Pinpoint the cell where the given text exists, returning its (X, Y) midpoint coordinate. 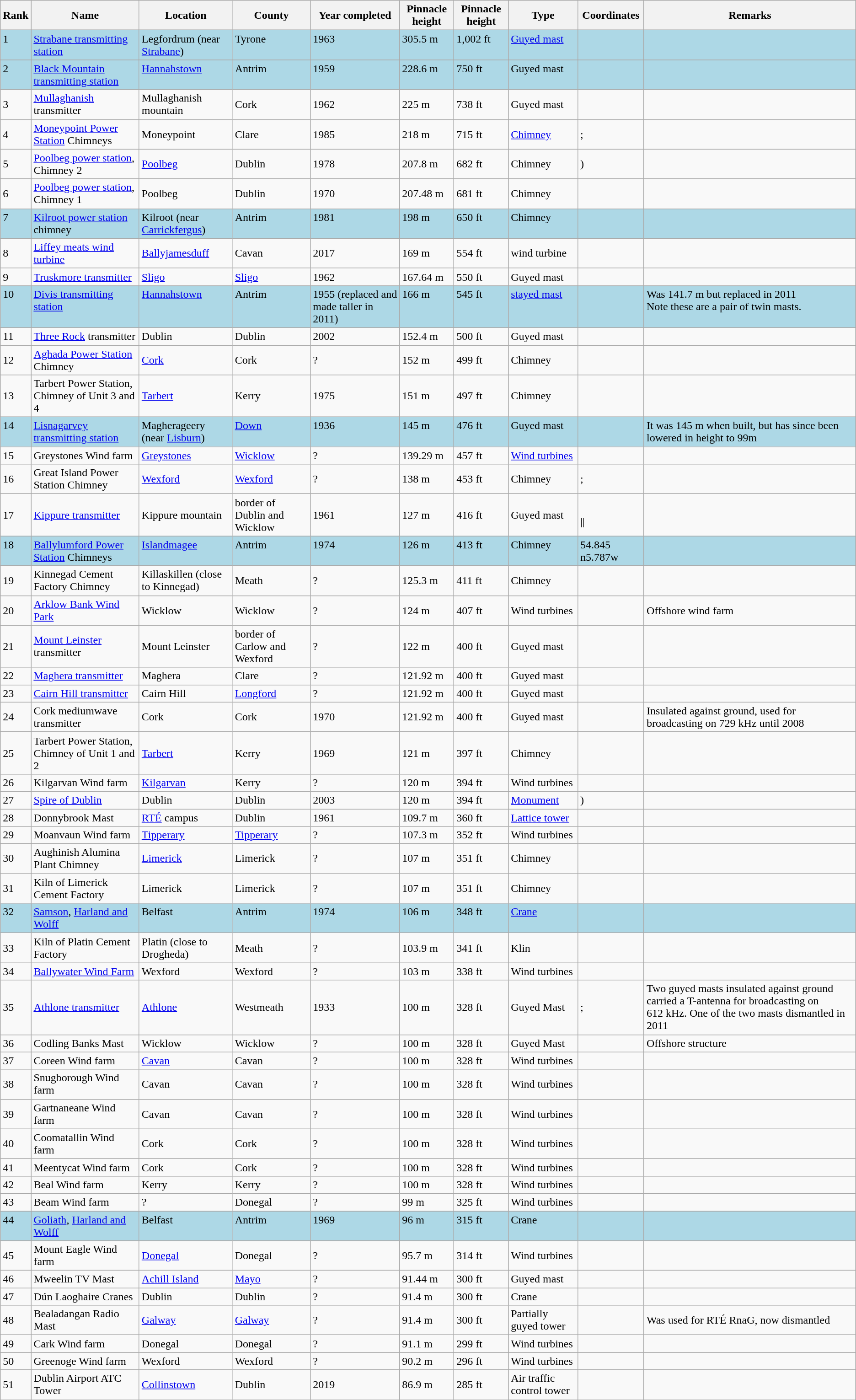
Two guyed masts insulated against ground carried a T-antenna for broadcasting on 612 kHz. One of the two masts dismantled in 2011 (750, 1007)
228.6 m (427, 75)
1985 (355, 134)
151 m (427, 396)
103 m (427, 971)
Remarks (750, 16)
18 (16, 551)
Platin (close to Drogheda) (186, 948)
Mount Leinster (186, 646)
499 ft (481, 359)
682 ft (481, 164)
Kilroot power station chimney (85, 223)
407 ft (481, 610)
126 m (427, 551)
Kiln of Limerick Cement Factory (85, 888)
Three Rock transmitter (85, 336)
325 ft (481, 1202)
Mweelin TV Mast (85, 1279)
Kinnegad Cement Factory Chimney (85, 581)
500 ft (481, 336)
Moneypoint Power Station Chimneys (85, 134)
1963 (355, 45)
12 (16, 359)
43 (16, 1202)
Gartnaneane Wind farm (85, 1114)
5 (16, 164)
Legfordrum (near Strabane) (186, 45)
Cairn Hill (186, 693)
Mayo (272, 1279)
1955 (replaced and made taller in 2011) (355, 306)
91.1 m (427, 1344)
715 ft (481, 134)
397 ft (481, 753)
Cairn Hill transmitter (85, 693)
2003 (355, 800)
Meentycat Wind farm (85, 1167)
2019 (355, 1385)
125.3 m (427, 581)
3 (16, 104)
411 ft (481, 581)
Athlone transmitter (85, 1007)
Mullaghanish transmitter (85, 104)
Ballywater Wind Farm (85, 971)
Greenoge Wind farm (85, 1361)
51 (16, 1385)
198 m (427, 223)
Poolbeg power station, Chimney 1 (85, 194)
225 m (427, 104)
14 (16, 432)
Greystones (186, 456)
Truskmore transmitter (85, 277)
341 ft (481, 948)
95.7 m (427, 1256)
Liffey meats wind turbine (85, 253)
207.48 m (427, 194)
121 m (427, 753)
109.7 m (427, 817)
738 ft (481, 104)
7 (16, 223)
45 (16, 1256)
16 (16, 479)
9 (16, 277)
413 ft (481, 551)
10 (16, 306)
127 m (427, 515)
Black Mountain transmitting station (85, 75)
Air traffic control tower (543, 1385)
Coordinates (611, 16)
Aghada Power Station Chimney (85, 359)
49 (16, 1344)
Athlone (186, 1007)
1975 (355, 396)
Tarbert Power Station, Chimney of Unit 1 and 2 (85, 753)
124 m (427, 610)
25 (16, 753)
285 ft (481, 1385)
30 (16, 859)
Rank (16, 16)
750 ft (481, 75)
2 (16, 75)
Great Island Power Station Chimney (85, 479)
1981 (355, 223)
stayed mast (543, 306)
681 ft (481, 194)
39 (16, 1114)
Moneypoint (186, 134)
Westmeath (272, 1007)
Arklow Bank Wind Park (85, 610)
Klin (543, 948)
Name (85, 16)
Insulated against ground, used for broadcasting on 729 kHz until 2008 (750, 717)
Lisnagarvey transmitting station (85, 432)
Goliath, Harland and Wolff (85, 1226)
476 ft (481, 432)
Samson, Harland and Wolff (85, 918)
Greystones Wind farm (85, 456)
Snugborough Wind farm (85, 1084)
550 ft (481, 277)
152 m (427, 359)
33 (16, 948)
Killaskillen (close to Kinnegad) (186, 581)
border of Carlow and Wexford (272, 646)
152.4 m (427, 336)
Divis transmitting station (85, 306)
453 ft (481, 479)
8 (16, 253)
2002 (355, 336)
545 ft (481, 306)
Was used for RTÉ RnaG, now dismantled (750, 1320)
Donnybrook Mast (85, 817)
50 (16, 1361)
38 (16, 1084)
Offshore wind farm (750, 610)
Tarbert Power Station, Chimney of Unit 3 and 4 (85, 396)
Collinstown (186, 1385)
1978 (355, 164)
27 (16, 800)
Longford (272, 693)
wind turbine (543, 253)
RTÉ campus (186, 817)
Islandmagee (186, 551)
554 ft (481, 253)
Dún Laoghaire Cranes (85, 1297)
90.2 m (427, 1361)
36 (16, 1043)
138 m (427, 479)
Aughinish Alumina Plant Chimney (85, 859)
650 ft (481, 223)
103.9 m (427, 948)
15 (16, 456)
4 (16, 134)
23 (16, 693)
1936 (355, 432)
County (272, 16)
416 ft (481, 515)
Magherageery (near Lisburn) (186, 432)
Mount Leinster transmitter (85, 646)
Kippure transmitter (85, 515)
Type (543, 16)
315 ft (481, 1226)
Maghera (186, 676)
169 m (427, 253)
20 (16, 610)
Kippure mountain (186, 515)
6 (16, 194)
28 (16, 817)
106 m (427, 918)
44 (16, 1226)
207.8 m (427, 164)
29 (16, 835)
Achill Island (186, 1279)
305.5 m (427, 45)
167.64 m (427, 277)
Location (186, 16)
19 (16, 581)
Coreen Wind farm (85, 1061)
Coomatallin Wind farm (85, 1143)
Codling Banks Mast (85, 1043)
Ballyjamesduff (186, 253)
1933 (355, 1007)
54.845 n5.787w (611, 551)
Partially guyed tower (543, 1320)
Down (272, 432)
34 (16, 971)
348 ft (481, 918)
Dublin Airport ATC Tower (85, 1385)
32 (16, 918)
296 ft (481, 1361)
352 ft (481, 835)
|| (611, 515)
Lattice tower (543, 817)
46 (16, 1279)
35 (16, 1007)
Year completed (355, 16)
96 m (427, 1226)
166 m (427, 306)
Beam Wind farm (85, 1202)
Beal Wind farm (85, 1185)
40 (16, 1143)
48 (16, 1320)
border of Dublin and Wicklow (272, 515)
Kilgarvan (186, 783)
Strabane transmitting station (85, 45)
17 (16, 515)
Cark Wind farm (85, 1344)
Offshore structure (750, 1043)
24 (16, 717)
Tyrone (272, 45)
41 (16, 1167)
99 m (427, 1202)
13 (16, 396)
338 ft (481, 971)
Spire of Dublin (85, 800)
Kilgarvan Wind farm (85, 783)
42 (16, 1185)
It was 145 m when built, but has since been lowered in height to 99m (750, 432)
21 (16, 646)
Mount Eagle Wind farm (85, 1256)
Mullaghanish mountain (186, 104)
Monument (543, 800)
86.9 m (427, 1385)
1 (16, 45)
11 (16, 336)
Cork mediumwave transmitter (85, 717)
22 (16, 676)
497 ft (481, 396)
37 (16, 1061)
122 m (427, 646)
Poolbeg power station, Chimney 2 (85, 164)
299 ft (481, 1344)
218 m (427, 134)
1,002 ft (481, 45)
Kiln of Platin Cement Factory (85, 948)
107.3 m (427, 835)
2017 (355, 253)
Was 141.7 m but replaced in 2011Note these are a pair of twin masts. (750, 306)
Kilroot (near Carrickfergus) (186, 223)
Ballylumford Power Station Chimneys (85, 551)
31 (16, 888)
457 ft (481, 456)
91.44 m (427, 1279)
47 (16, 1297)
Moanvaun Wind farm (85, 835)
139.29 m (427, 456)
360 ft (481, 817)
Maghera transmitter (85, 676)
26 (16, 783)
Bealadangan Radio Mast (85, 1320)
314 ft (481, 1256)
145 m (427, 432)
1959 (355, 75)
